Output the (X, Y) coordinate of the center of the cell containing the given text.  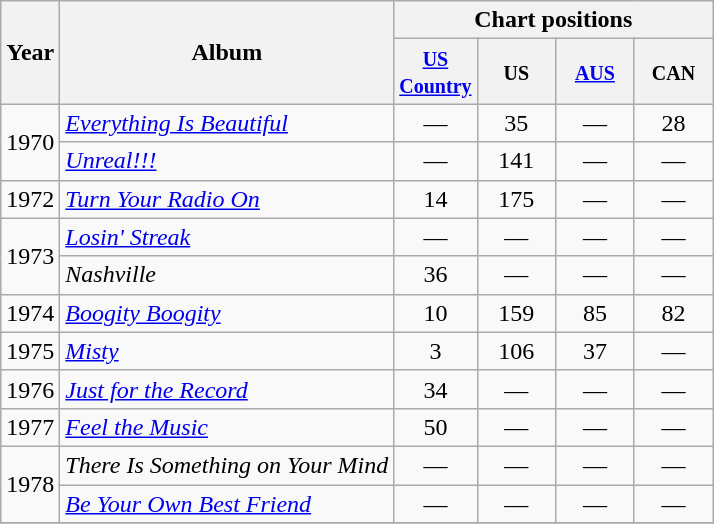
US (516, 72)
1972 (30, 199)
Unreal!!! (227, 161)
82 (674, 313)
3 (436, 351)
37 (596, 351)
Chart positions (554, 20)
CAN (674, 72)
Boogity Boogity (227, 313)
10 (436, 313)
Feel the Music (227, 427)
1974 (30, 313)
1975 (30, 351)
1973 (30, 256)
1976 (30, 389)
85 (596, 313)
34 (436, 389)
1977 (30, 427)
AUS (596, 72)
159 (516, 313)
1978 (30, 484)
Be Your Own Best Friend (227, 503)
106 (516, 351)
35 (516, 123)
Album (227, 52)
Turn Your Radio On (227, 199)
Misty (227, 351)
175 (516, 199)
US Country (436, 72)
28 (674, 123)
141 (516, 161)
Year (30, 52)
Just for the Record (227, 389)
14 (436, 199)
36 (436, 275)
50 (436, 427)
Nashville (227, 275)
1970 (30, 142)
Losin' Streak (227, 237)
There Is Something on Your Mind (227, 465)
Everything Is Beautiful (227, 123)
